Detect which cell encompasses the target text, then output its [x, y] center coordinate. 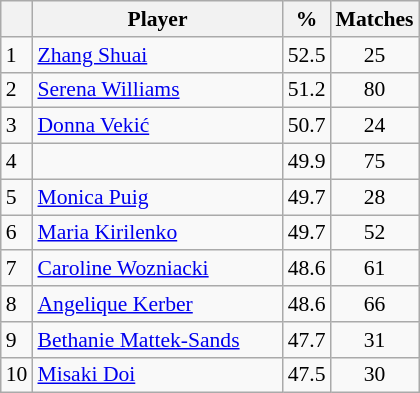
Donna Vekić [157, 126]
Misaki Doi [157, 375]
31 [374, 340]
61 [374, 269]
3 [17, 126]
49.9 [307, 162]
Zhang Shuai [157, 55]
% [307, 19]
47.5 [307, 375]
Maria Kirilenko [157, 233]
51.2 [307, 90]
10 [17, 375]
25 [374, 55]
6 [17, 233]
50.7 [307, 126]
5 [17, 197]
Matches [374, 19]
Serena Williams [157, 90]
2 [17, 90]
52 [374, 233]
24 [374, 126]
1 [17, 55]
28 [374, 197]
80 [374, 90]
75 [374, 162]
Angelique Kerber [157, 304]
Caroline Wozniacki [157, 269]
9 [17, 340]
4 [17, 162]
52.5 [307, 55]
7 [17, 269]
Monica Puig [157, 197]
8 [17, 304]
Player [157, 19]
Bethanie Mattek-Sands [157, 340]
47.7 [307, 340]
66 [374, 304]
30 [374, 375]
